Determine the (X, Y) coordinate at the center of the cell enclosing the given text.  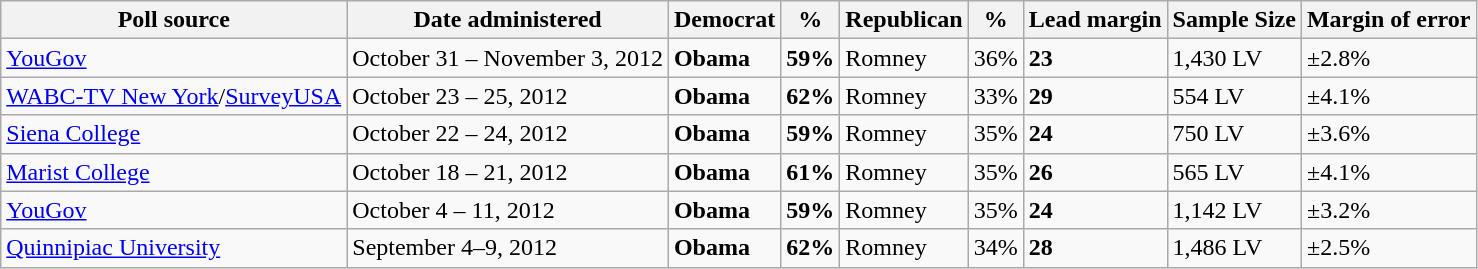
September 4–9, 2012 (508, 248)
October 22 – 24, 2012 (508, 134)
1,486 LV (1234, 248)
±3.6% (1388, 134)
±2.8% (1388, 58)
October 23 – 25, 2012 (508, 96)
750 LV (1234, 134)
Marist College (174, 172)
±3.2% (1388, 210)
565 LV (1234, 172)
29 (1095, 96)
554 LV (1234, 96)
33% (996, 96)
October 18 – 21, 2012 (508, 172)
Lead margin (1095, 20)
Quinnipiac University (174, 248)
October 4 – 11, 2012 (508, 210)
Democrat (724, 20)
36% (996, 58)
1,430 LV (1234, 58)
26 (1095, 172)
October 31 – November 3, 2012 (508, 58)
±2.5% (1388, 248)
61% (810, 172)
Siena College (174, 134)
23 (1095, 58)
34% (996, 248)
1,142 LV (1234, 210)
WABC-TV New York/SurveyUSA (174, 96)
28 (1095, 248)
Sample Size (1234, 20)
Margin of error (1388, 20)
Poll source (174, 20)
Date administered (508, 20)
Republican (904, 20)
